Search for the cell housing the specified text and yield its (x, y) center coordinate. 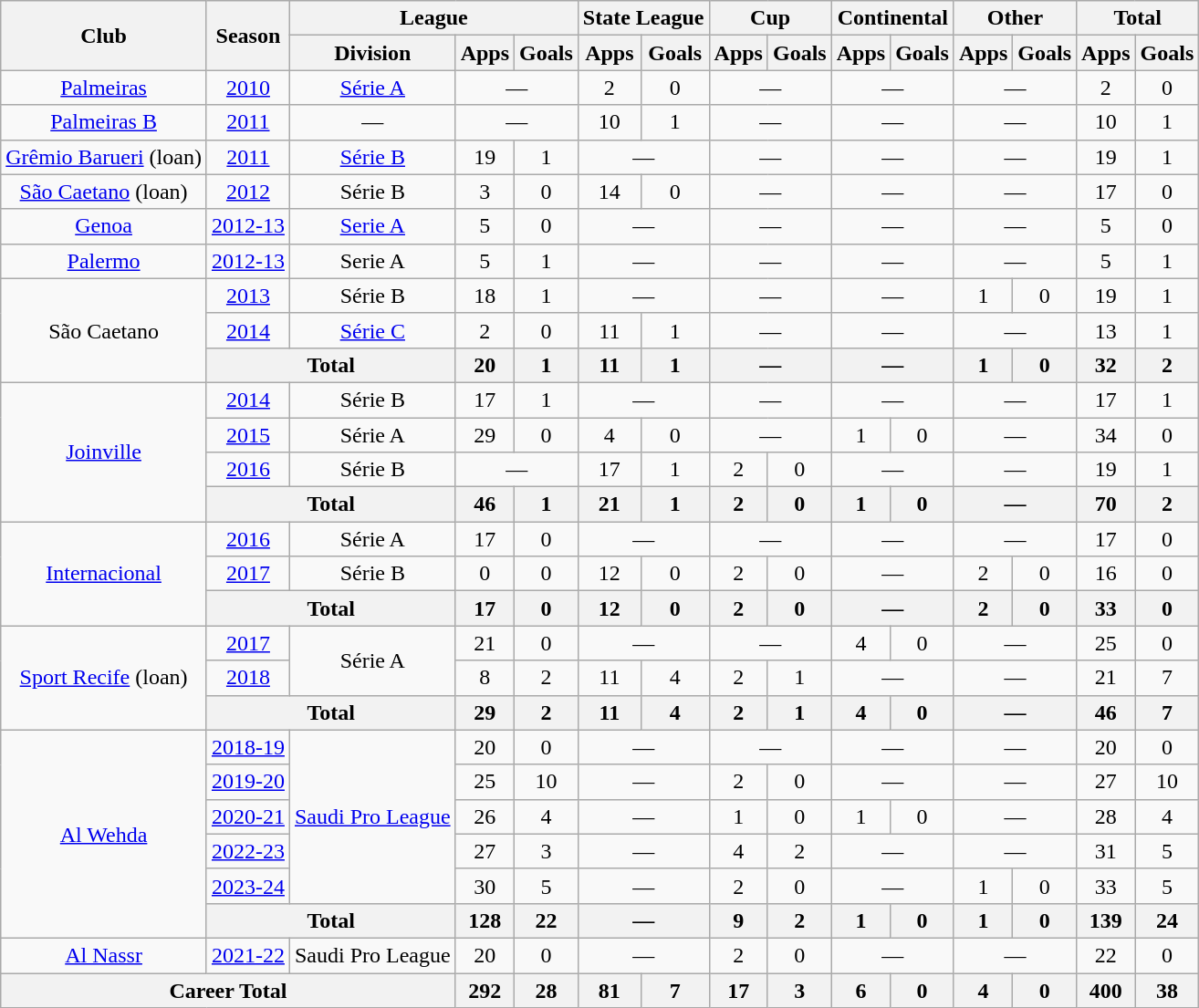
9 (738, 920)
2022-23 (248, 851)
Continental (892, 18)
Sport Recife (loan) (104, 678)
Palmeiras (104, 88)
2013 (248, 296)
2018-19 (248, 747)
São Caetano (104, 330)
6 (860, 990)
Season (248, 36)
16 (1106, 574)
Al Nassr (104, 955)
30 (485, 886)
31 (1106, 851)
8 (485, 678)
18 (485, 296)
Cup (770, 18)
2021-22 (248, 955)
State League (643, 18)
24 (1167, 920)
2023-24 (248, 886)
13 (1106, 330)
Club (104, 36)
São Caetano (loan) (104, 192)
70 (1106, 504)
34 (1106, 435)
Palermo (104, 261)
League (433, 18)
38 (1167, 990)
Série C (372, 330)
Al Wehda (104, 834)
292 (485, 990)
Division (372, 53)
81 (610, 990)
14 (610, 192)
2019-20 (248, 782)
400 (1106, 990)
Joinville (104, 452)
2018 (248, 678)
Other (1015, 18)
2015 (248, 435)
Grêmio Barueri (loan) (104, 157)
2012 (248, 192)
128 (485, 920)
Internacional (104, 574)
Career Total (228, 990)
2010 (248, 88)
2020-21 (248, 816)
Palmeiras B (104, 122)
139 (1106, 920)
32 (1106, 365)
26 (485, 816)
Genoa (104, 226)
